For the text-containing cell, return its midpoint in (X, Y) coordinate format. 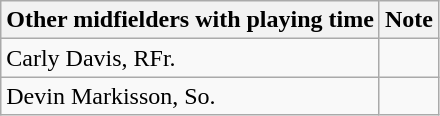
Other midfielders with playing time (190, 20)
Devin Markisson, So. (190, 96)
Note (408, 20)
Carly Davis, RFr. (190, 58)
